Return the [X, Y] coordinate for the center point of the cell that contains the specified text.  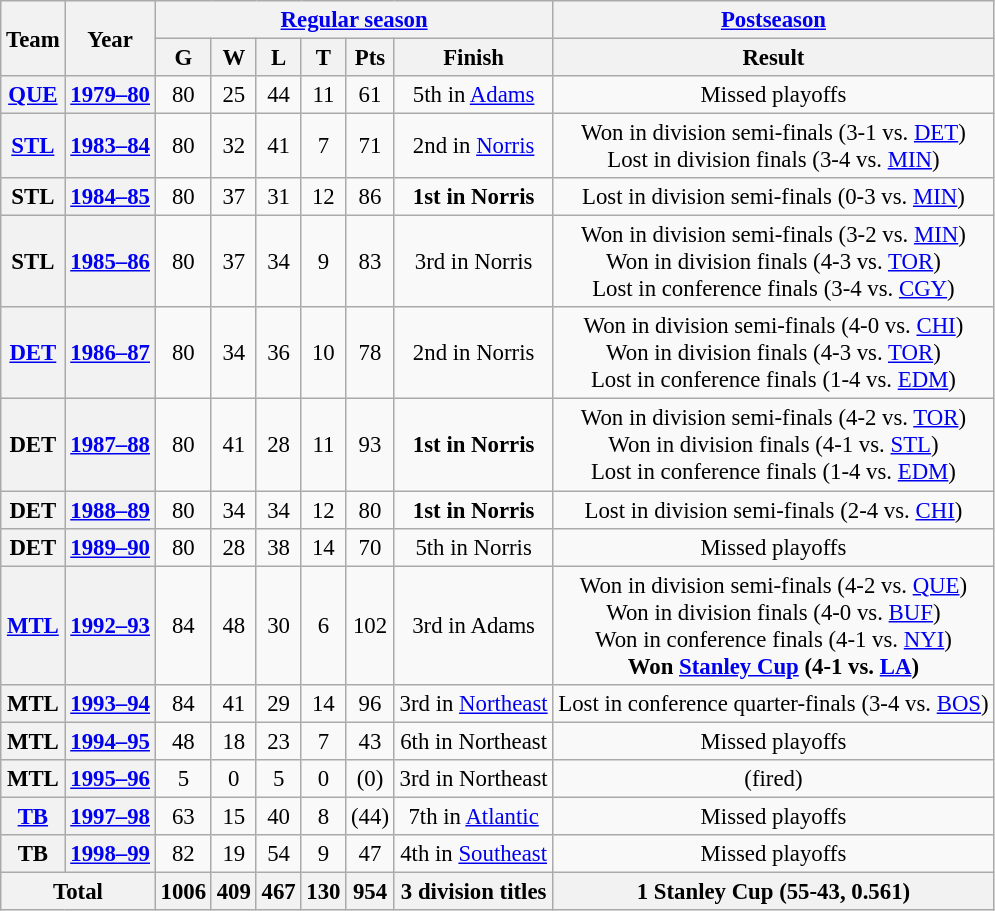
Won in division semi-finals (3-2 vs. MIN) Won in division finals (4-3 vs. TOR) Lost in conference finals (3-4 vs. CGY) [774, 262]
63 [183, 816]
W [234, 58]
44 [278, 95]
86 [370, 197]
61 [370, 95]
1993–94 [110, 703]
1998–99 [110, 854]
467 [278, 891]
1995–96 [110, 779]
78 [370, 354]
71 [370, 146]
5th in Adams [474, 95]
4th in Southeast [474, 854]
3rd in Adams [474, 626]
10 [324, 354]
Year [110, 38]
1984–85 [110, 197]
43 [370, 741]
8 [324, 816]
1985–86 [110, 262]
1983–84 [110, 146]
Won in division semi-finals (4-0 vs. CHI) Won in division finals (4-3 vs. TOR) Lost in conference finals (1-4 vs. EDM) [774, 354]
QUE [33, 95]
409 [234, 891]
(44) [370, 816]
19 [234, 854]
30 [278, 626]
36 [278, 354]
1992–93 [110, 626]
1979–80 [110, 95]
54 [278, 854]
Won in division semi-finals (4-2 vs. TOR) Won in division finals (4-1 vs. STL) Lost in conference finals (1-4 vs. EDM) [774, 445]
1997–98 [110, 816]
31 [278, 197]
83 [370, 262]
1988–89 [110, 510]
1 Stanley Cup (55-43, 0.561) [774, 891]
Won in division semi-finals (3-1 vs. DET) Lost in division finals (3-4 vs. MIN) [774, 146]
Result [774, 58]
102 [370, 626]
954 [370, 891]
Pts [370, 58]
3 division titles [474, 891]
Total [78, 891]
15 [234, 816]
Postseason [774, 20]
Team [33, 38]
70 [370, 547]
18 [234, 741]
Regular season [354, 20]
93 [370, 445]
5th in Norris [474, 547]
1987–88 [110, 445]
6th in Northeast [474, 741]
29 [278, 703]
G [183, 58]
L [278, 58]
3rd in Norris [474, 262]
47 [370, 854]
1989–90 [110, 547]
Lost in division semi-finals (0-3 vs. MIN) [774, 197]
1986–87 [110, 354]
82 [183, 854]
Finish [474, 58]
7th in Atlantic [474, 816]
23 [278, 741]
Won in division semi-finals (4-2 vs. QUE) Won in division finals (4-0 vs. BUF) Won in conference finals (4-1 vs. NYI) Won Stanley Cup (4-1 vs. LA) [774, 626]
38 [278, 547]
96 [370, 703]
1994–95 [110, 741]
Lost in division semi-finals (2-4 vs. CHI) [774, 510]
1006 [183, 891]
40 [278, 816]
25 [234, 95]
(0) [370, 779]
6 [324, 626]
32 [234, 146]
T [324, 58]
130 [324, 891]
(fired) [774, 779]
Lost in conference quarter-finals (3-4 vs. BOS) [774, 703]
